Extract the [x, y] coordinate from the center of the cell holding the provided text.  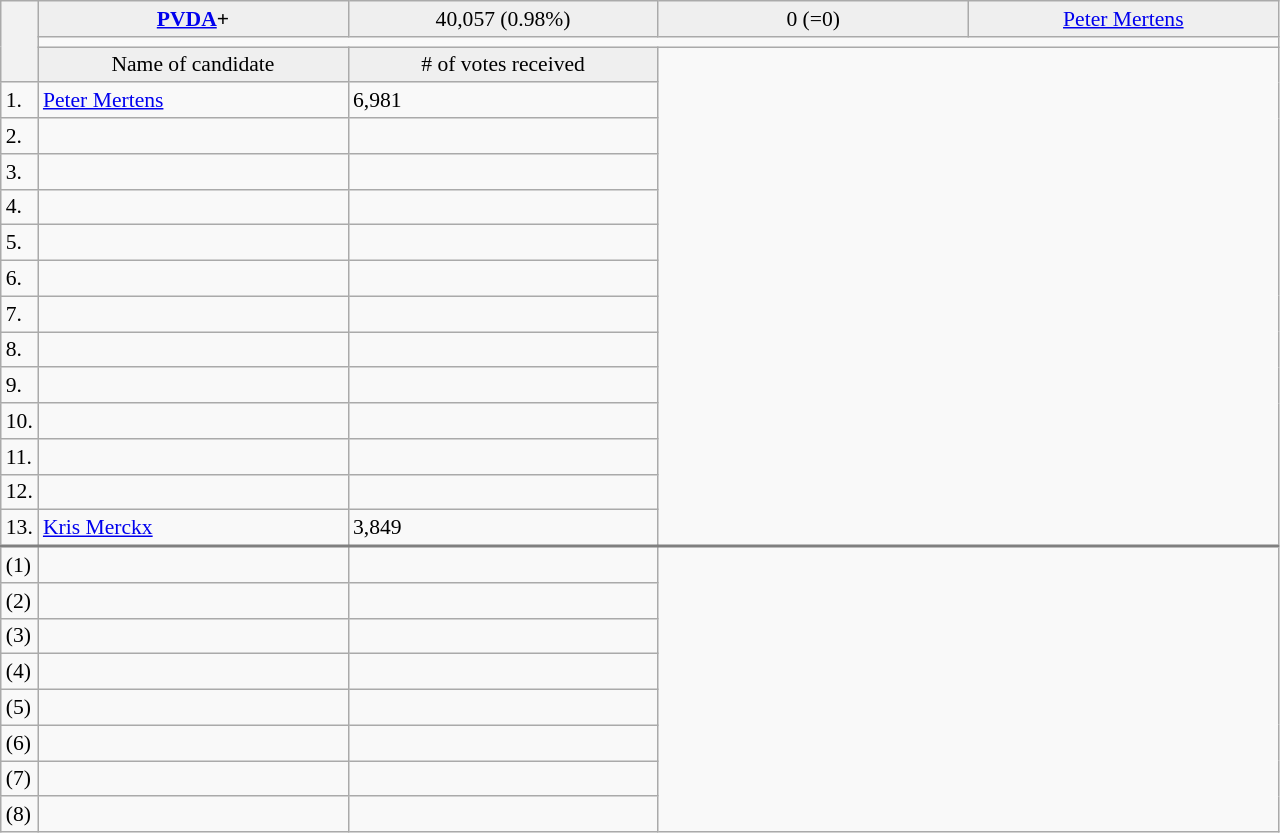
(1) [20, 564]
13. [20, 528]
10. [20, 421]
# of votes received [503, 65]
PVDA+ [193, 19]
0 (=0) [813, 19]
(5) [20, 708]
Kris Merckx [193, 528]
1. [20, 101]
6. [20, 279]
6,981 [503, 101]
3. [20, 172]
40,057 (0.98%) [503, 19]
(6) [20, 743]
12. [20, 492]
2. [20, 136]
3,849 [503, 528]
(7) [20, 779]
(8) [20, 815]
Name of candidate [193, 65]
11. [20, 457]
7. [20, 314]
(3) [20, 636]
(4) [20, 672]
5. [20, 243]
4. [20, 207]
(2) [20, 601]
8. [20, 350]
9. [20, 386]
